Search for the cell housing the specified text and yield its [x, y] center coordinate. 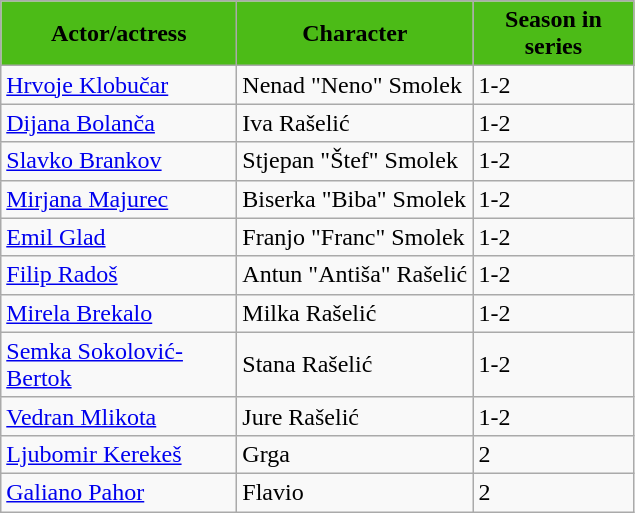
Character [355, 34]
Galiano Pahor [119, 492]
Emil Glad [119, 237]
Stjepan "Štef" Smolek [355, 161]
Flavio [355, 492]
Grga [355, 454]
Iva Rašelić [355, 123]
Stana Rašelić [355, 364]
Biserka "Biba" Smolek [355, 199]
Jure Rašelić [355, 416]
Filip Radoš [119, 275]
Mirela Brekalo [119, 313]
Antun "Antiša" Rašelić [355, 275]
Nenad "Neno" Smolek [355, 85]
Semka Sokolović-Bertok [119, 364]
Dijana Bolanča [119, 123]
Franjo "Franc" Smolek [355, 237]
Hrvoje Klobučar [119, 85]
Milka Rašelić [355, 313]
Season in series [554, 34]
Actor/actress [119, 34]
Mirjana Majurec [119, 199]
Vedran Mlikota [119, 416]
Slavko Brankov [119, 161]
Ljubomir Kerekeš [119, 454]
